Search for the cell housing the specified text and yield its [X, Y] center coordinate. 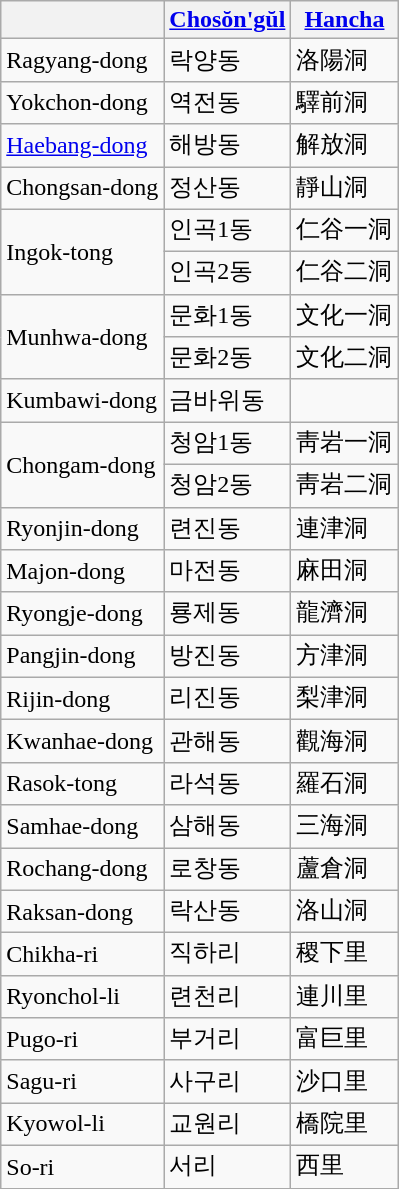
문화2동 [228, 358]
삼해동 [228, 826]
Pugo-ri [82, 1040]
청암2동 [228, 486]
洛陽洞 [344, 60]
Ragyang-dong [82, 60]
驛前洞 [344, 102]
文化二洞 [344, 358]
해방동 [228, 146]
蘆倉洞 [344, 870]
Majon-dong [82, 572]
Raksan-dong [82, 912]
인곡1동 [228, 230]
Pangjin-dong [82, 656]
Sagu-ri [82, 1082]
라석동 [228, 784]
稷下里 [344, 954]
Kwanhae-dong [82, 742]
문화1동 [228, 316]
금바위동 [228, 400]
교원리 [228, 1124]
직하리 [228, 954]
Kumbawi-dong [82, 400]
西里 [344, 1166]
Ryonchol-li [82, 996]
Chosŏn'gŭl [228, 20]
麻田洞 [344, 572]
Hancha [344, 20]
Chongsan-dong [82, 188]
連津洞 [344, 528]
락양동 [228, 60]
靑岩一洞 [344, 444]
Kyowol-li [82, 1124]
Yokchon-dong [82, 102]
三海洞 [344, 826]
沙口里 [344, 1082]
락산동 [228, 912]
連川里 [344, 996]
Munhwa-dong [82, 336]
解放洞 [344, 146]
역전동 [228, 102]
富巨里 [344, 1040]
龍濟洞 [344, 614]
Chongam-dong [82, 464]
靑岩二洞 [344, 486]
羅石洞 [344, 784]
련천리 [228, 996]
마전동 [228, 572]
Rijin-dong [82, 698]
Ryonjin-dong [82, 528]
觀海洞 [344, 742]
룡제동 [228, 614]
靜山洞 [344, 188]
So-ri [82, 1166]
方津洞 [344, 656]
방진동 [228, 656]
仁谷二洞 [344, 274]
Ryongje-dong [82, 614]
Haebang-dong [82, 146]
로창동 [228, 870]
Samhae-dong [82, 826]
Rasok-tong [82, 784]
서리 [228, 1166]
洛山洞 [344, 912]
인곡2동 [228, 274]
Chikha-ri [82, 954]
사구리 [228, 1082]
리진동 [228, 698]
Rochang-dong [82, 870]
橋院里 [344, 1124]
梨津洞 [344, 698]
仁谷一洞 [344, 230]
련진동 [228, 528]
정산동 [228, 188]
관해동 [228, 742]
文化一洞 [344, 316]
청암1동 [228, 444]
Ingok-tong [82, 252]
부거리 [228, 1040]
